Locate the cell with the specified text and output its (x, y) center coordinate. 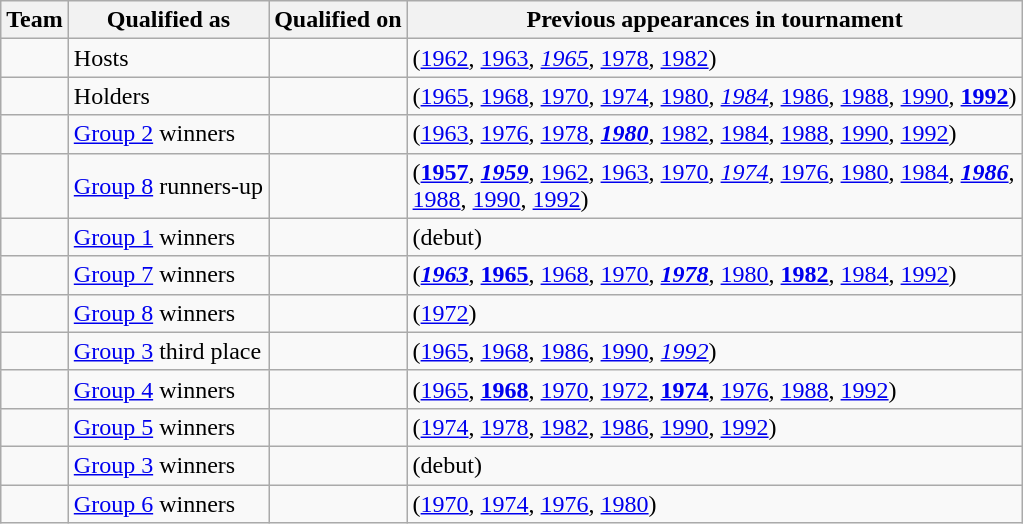
Holders (168, 96)
(1963, 1965, 1968, 1970, 1978, 1980, 1982, 1984, 1992) (714, 275)
Group 1 winners (168, 237)
(1963, 1976, 1978, 1980, 1982, 1984, 1988, 1990, 1992) (714, 134)
Previous appearances in tournament (714, 20)
Group 3 winners (168, 465)
Group 2 winners (168, 134)
(1957, 1959, 1962, 1963, 1970, 1974, 1976, 1980, 1984, 1986,1988, 1990, 1992) (714, 186)
(1962, 1963, 1965, 1978, 1982) (714, 58)
Group 4 winners (168, 389)
(1965, 1968, 1970, 1972, 1974, 1976, 1988, 1992) (714, 389)
Hosts (168, 58)
(1965, 1968, 1986, 1990, 1992) (714, 351)
Group 7 winners (168, 275)
Group 6 winners (168, 503)
Group 3 third place (168, 351)
Qualified as (168, 20)
(1974, 1978, 1982, 1986, 1990, 1992) (714, 427)
(1972) (714, 313)
(1970, 1974, 1976, 1980) (714, 503)
Team (35, 20)
Group 8 winners (168, 313)
Group 8 runners-up (168, 186)
Group 5 winners (168, 427)
(1965, 1968, 1970, 1974, 1980, 1984, 1986, 1988, 1990, 1992) (714, 96)
Qualified on (338, 20)
